Capture the cell that displays the provided text and extract its (x, y) central coordinate. 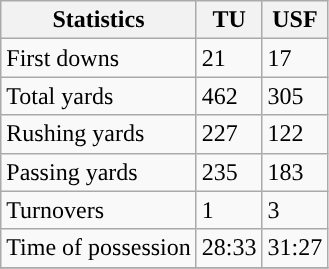
28:33 (229, 248)
227 (229, 134)
21 (229, 58)
31:27 (295, 248)
Time of possession (99, 248)
1 (229, 210)
183 (295, 172)
Rushing yards (99, 134)
USF (295, 20)
122 (295, 134)
Statistics (99, 20)
462 (229, 96)
Turnovers (99, 210)
235 (229, 172)
First downs (99, 58)
Passing yards (99, 172)
305 (295, 96)
3 (295, 210)
17 (295, 58)
Total yards (99, 96)
TU (229, 20)
